Provide the (X, Y) coordinate of the cell's center where the given text is located.  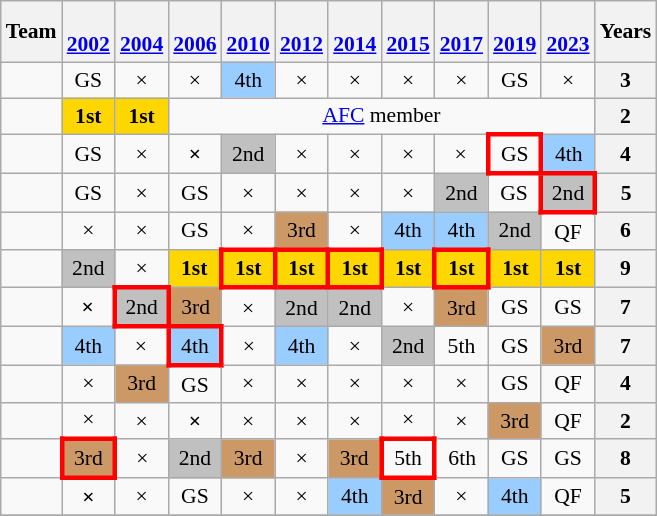
AFC member (381, 116)
2017 (462, 32)
2006 (194, 32)
2019 (514, 32)
2004 (142, 32)
3 (626, 80)
2002 (88, 32)
8 (626, 460)
2010 (248, 32)
Years (626, 32)
2014 (354, 32)
6th (462, 460)
2023 (568, 32)
2015 (408, 32)
9 (626, 268)
Team (32, 32)
2012 (302, 32)
6 (626, 230)
